Locate the cell with the specified text and output its (x, y) center coordinate. 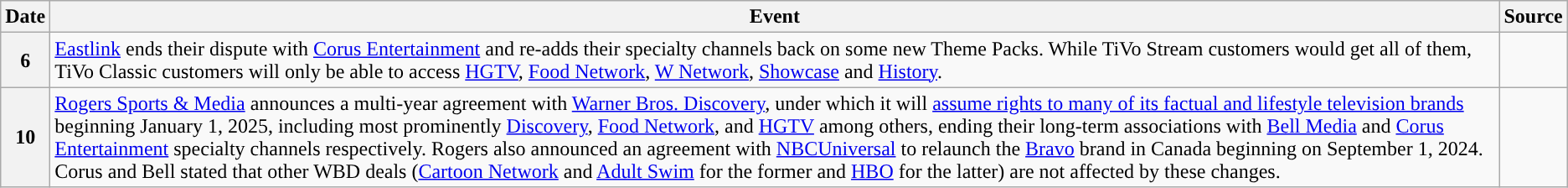
10 (25, 138)
Event (775, 17)
6 (25, 60)
Source (1533, 17)
Date (25, 17)
